For the text-containing cell, return its midpoint in (x, y) coordinate format. 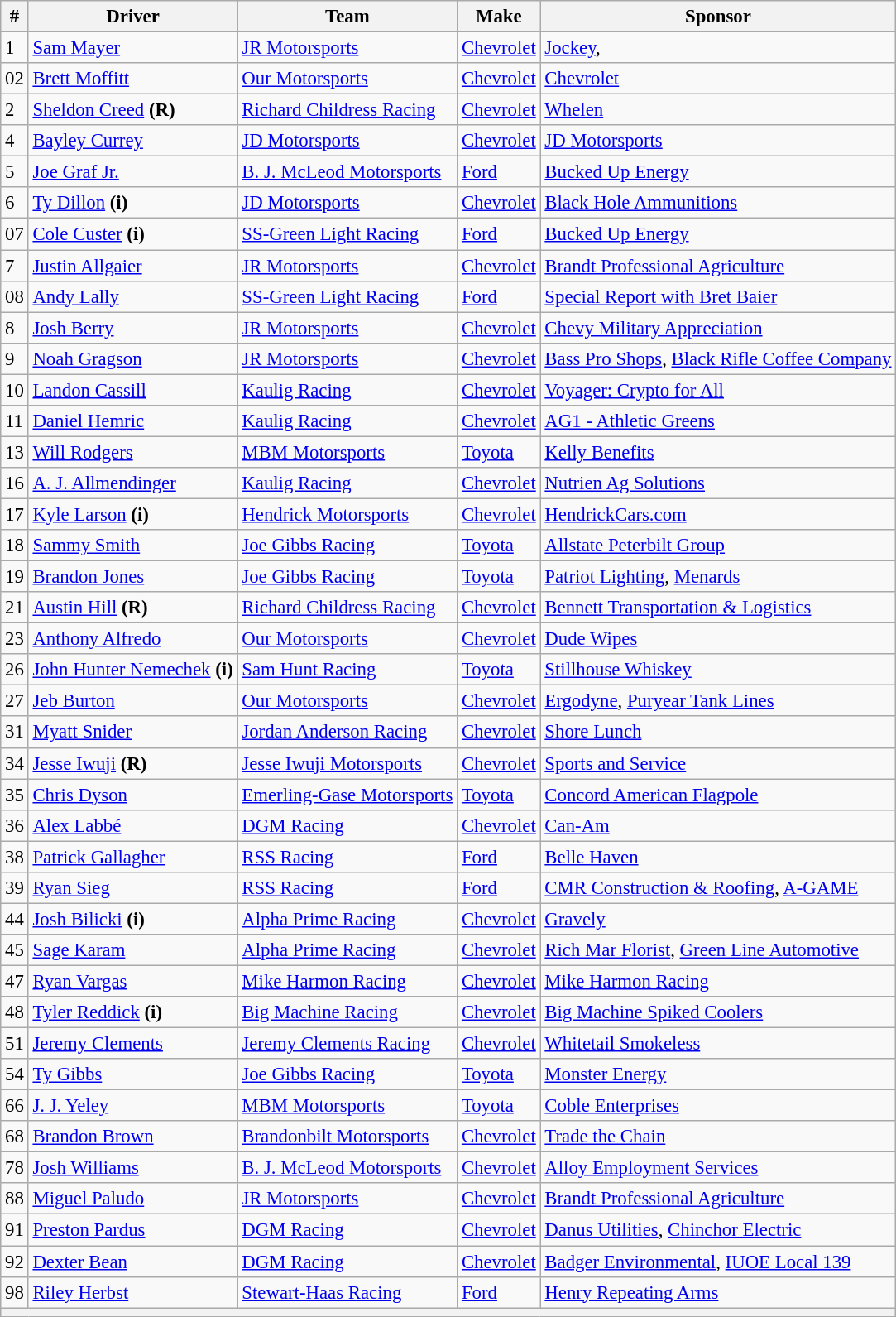
Allstate Peterbilt Group (718, 546)
13 (15, 452)
Bayley Currey (132, 141)
Gravely (718, 919)
Preston Pardus (132, 1230)
Cole Custer (i) (132, 234)
Jesse Iwuji (R) (132, 763)
Trade the Chain (718, 1137)
Stewart-Haas Racing (347, 1292)
Tyler Reddick (i) (132, 1012)
38 (15, 857)
6 (15, 203)
Ryan Vargas (132, 981)
18 (15, 546)
2 (15, 110)
02 (15, 79)
Sam Mayer (132, 48)
Sammy Smith (132, 546)
Jesse Iwuji Motorsports (347, 763)
Brandonbilt Motorsports (347, 1137)
48 (15, 1012)
Danus Utilities, Chinchor Electric (718, 1230)
Hendrick Motorsports (347, 514)
Sage Karam (132, 950)
08 (15, 296)
35 (15, 795)
Sponsor (718, 17)
Rich Mar Florist, Green Line Automotive (718, 950)
Ryan Sieg (132, 888)
Whelen (718, 110)
Alex Labbé (132, 825)
78 (15, 1168)
Jeb Burton (132, 701)
10 (15, 390)
Team (347, 17)
47 (15, 981)
Black Hole Ammunitions (718, 203)
# (15, 17)
Voyager: Crypto for All (718, 390)
Coble Enterprises (718, 1106)
Dude Wipes (718, 639)
Sam Hunt Racing (347, 670)
Brandon Jones (132, 577)
19 (15, 577)
51 (15, 1044)
Patrick Gallagher (132, 857)
Josh Bilicki (i) (132, 919)
Badger Environmental, IUOE Local 139 (718, 1262)
Bennett Transportation & Logistics (718, 608)
Joe Graf Jr. (132, 172)
Riley Herbst (132, 1292)
88 (15, 1199)
Jeremy Clements (132, 1044)
98 (15, 1292)
5 (15, 172)
Jordan Anderson Racing (347, 733)
Noah Gragson (132, 358)
Ty Dillon (i) (132, 203)
Kyle Larson (i) (132, 514)
17 (15, 514)
Stillhouse Whiskey (718, 670)
66 (15, 1106)
34 (15, 763)
Henry Repeating Arms (718, 1292)
31 (15, 733)
Emerling-Gase Motorsports (347, 795)
07 (15, 234)
Whitetail Smokeless (718, 1044)
7 (15, 266)
Landon Cassill (132, 390)
45 (15, 950)
Josh Berry (132, 328)
HendrickCars.com (718, 514)
21 (15, 608)
Chris Dyson (132, 795)
Andy Lally (132, 296)
39 (15, 888)
4 (15, 141)
8 (15, 328)
Belle Haven (718, 857)
Jockey, (718, 48)
1 (15, 48)
Brandon Brown (132, 1137)
26 (15, 670)
Brett Moffitt (132, 79)
Make (499, 17)
Monster Energy (718, 1074)
92 (15, 1262)
36 (15, 825)
Josh Williams (132, 1168)
Driver (132, 17)
54 (15, 1074)
91 (15, 1230)
Nutrien Ag Solutions (718, 483)
Big Machine Racing (347, 1012)
Daniel Hemric (132, 421)
Chevy Military Appreciation (718, 328)
Myatt Snider (132, 733)
Justin Allgaier (132, 266)
Big Machine Spiked Coolers (718, 1012)
AG1 - Athletic Greens (718, 421)
J. J. Yeley (132, 1106)
Can-Am (718, 825)
44 (15, 919)
Kelly Benefits (718, 452)
Shore Lunch (718, 733)
Sheldon Creed (R) (132, 110)
John Hunter Nemechek (i) (132, 670)
68 (15, 1137)
A. J. Allmendinger (132, 483)
Austin Hill (R) (132, 608)
9 (15, 358)
Jeremy Clements Racing (347, 1044)
Concord American Flagpole (718, 795)
Will Rodgers (132, 452)
Ty Gibbs (132, 1074)
Alloy Employment Services (718, 1168)
Patriot Lighting, Menards (718, 577)
Anthony Alfredo (132, 639)
Sports and Service (718, 763)
Dexter Bean (132, 1262)
CMR Construction & Roofing, A-GAME (718, 888)
Miguel Paludo (132, 1199)
23 (15, 639)
Special Report with Bret Baier (718, 296)
16 (15, 483)
Ergodyne, Puryear Tank Lines (718, 701)
Bass Pro Shops, Black Rifle Coffee Company (718, 358)
11 (15, 421)
27 (15, 701)
